For the text-containing cell, return its midpoint in [x, y] coordinate format. 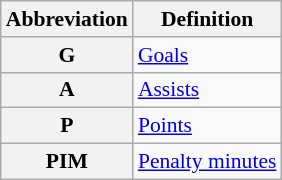
Assists [208, 90]
A [67, 90]
Goals [208, 55]
Abbreviation [67, 19]
Penalty minutes [208, 162]
Points [208, 126]
G [67, 55]
PIM [67, 162]
P [67, 126]
Definition [208, 19]
